Determine the [x, y] coordinate at the center of the cell enclosing the given text.  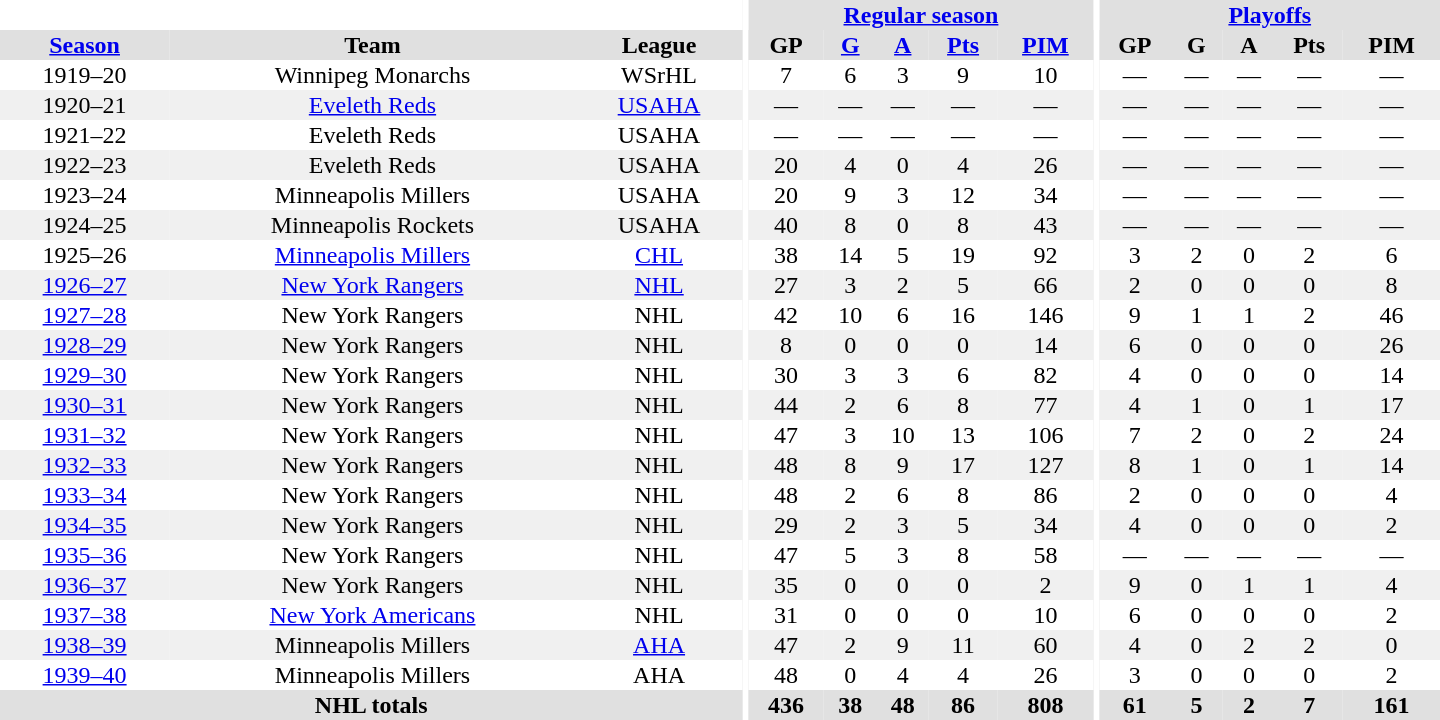
Playoffs [1270, 15]
16 [963, 315]
1933–34 [84, 495]
League [660, 45]
161 [1392, 705]
1919–20 [84, 75]
Winnipeg Monarchs [372, 75]
92 [1046, 255]
82 [1046, 375]
1920–21 [84, 105]
12 [963, 195]
1927–28 [84, 315]
1934–35 [84, 525]
436 [786, 705]
1932–33 [84, 465]
35 [786, 585]
1935–36 [84, 555]
1939–40 [84, 675]
127 [1046, 465]
77 [1046, 405]
808 [1046, 705]
13 [963, 435]
1926–27 [84, 285]
1937–38 [84, 615]
106 [1046, 435]
New York Americans [372, 615]
24 [1392, 435]
WSrHL [660, 75]
19 [963, 255]
1924–25 [84, 225]
66 [1046, 285]
Regular season [920, 15]
42 [786, 315]
1921–22 [84, 135]
1938–39 [84, 645]
60 [1046, 645]
CHL [660, 255]
1929–30 [84, 375]
1936–37 [84, 585]
1931–32 [84, 435]
1930–31 [84, 405]
31 [786, 615]
Season [84, 45]
146 [1046, 315]
1925–26 [84, 255]
NHL totals [371, 705]
11 [963, 645]
44 [786, 405]
29 [786, 525]
1928–29 [84, 345]
Minneapolis Rockets [372, 225]
Team [372, 45]
61 [1136, 705]
58 [1046, 555]
1923–24 [84, 195]
43 [1046, 225]
40 [786, 225]
1922–23 [84, 165]
30 [786, 375]
46 [1392, 315]
27 [786, 285]
